Locate the cell with the specified text and output its (x, y) center coordinate. 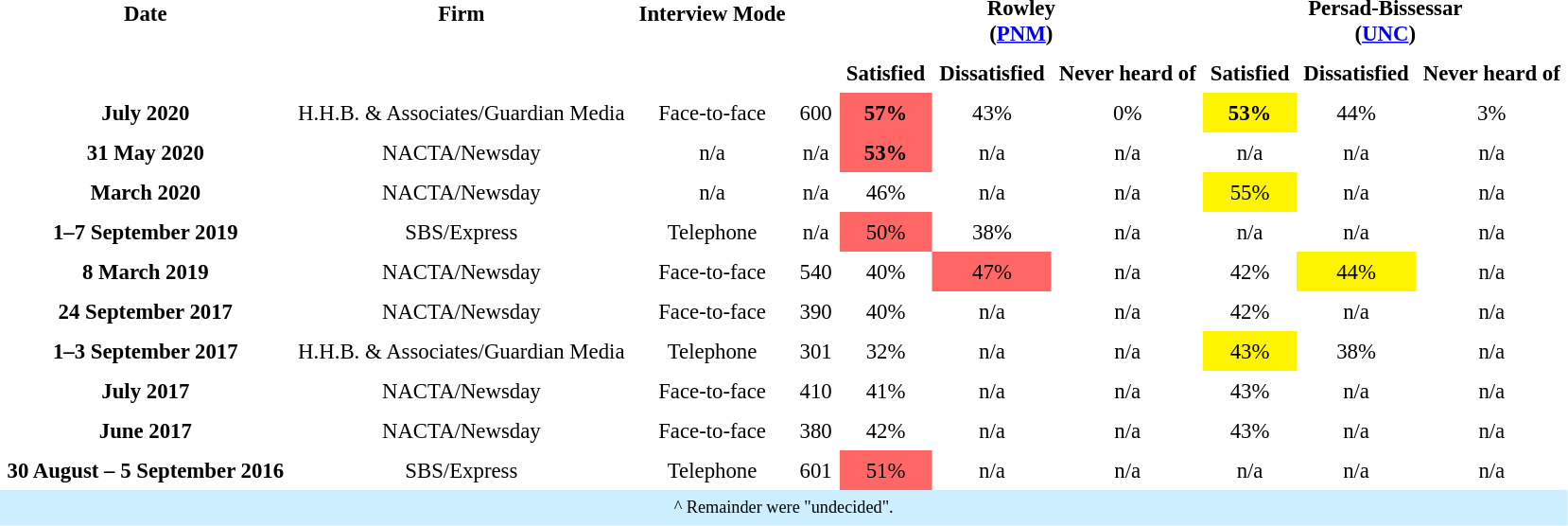
301 (815, 351)
57% (885, 113)
24 September 2017 (146, 311)
41% (885, 391)
March 2020 (146, 192)
601 (815, 470)
31 May 2020 (146, 152)
June 2017 (146, 430)
8 March 2019 (146, 272)
390 (815, 311)
0% (1127, 113)
50% (885, 232)
47% (992, 272)
30 August – 5 September 2016 (146, 470)
July 2017 (146, 391)
July 2020 (146, 113)
51% (885, 470)
55% (1250, 192)
46% (885, 192)
3% (1491, 113)
1–3 September 2017 (146, 351)
32% (885, 351)
540 (815, 272)
^ Remainder were "undecided". (783, 508)
410 (815, 391)
1–7 September 2019 (146, 232)
380 (815, 430)
600 (815, 113)
